Scan for the cell matching the given text and deliver its (X, Y) coordinate at center. 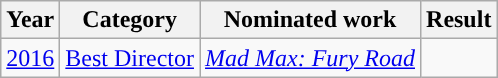
Mad Max: Fury Road (310, 58)
Year (30, 20)
2016 (30, 58)
Category (130, 20)
Nominated work (310, 20)
Result (459, 20)
Best Director (130, 58)
